Provide the (x, y) coordinate of the cell's center where the given text is located.  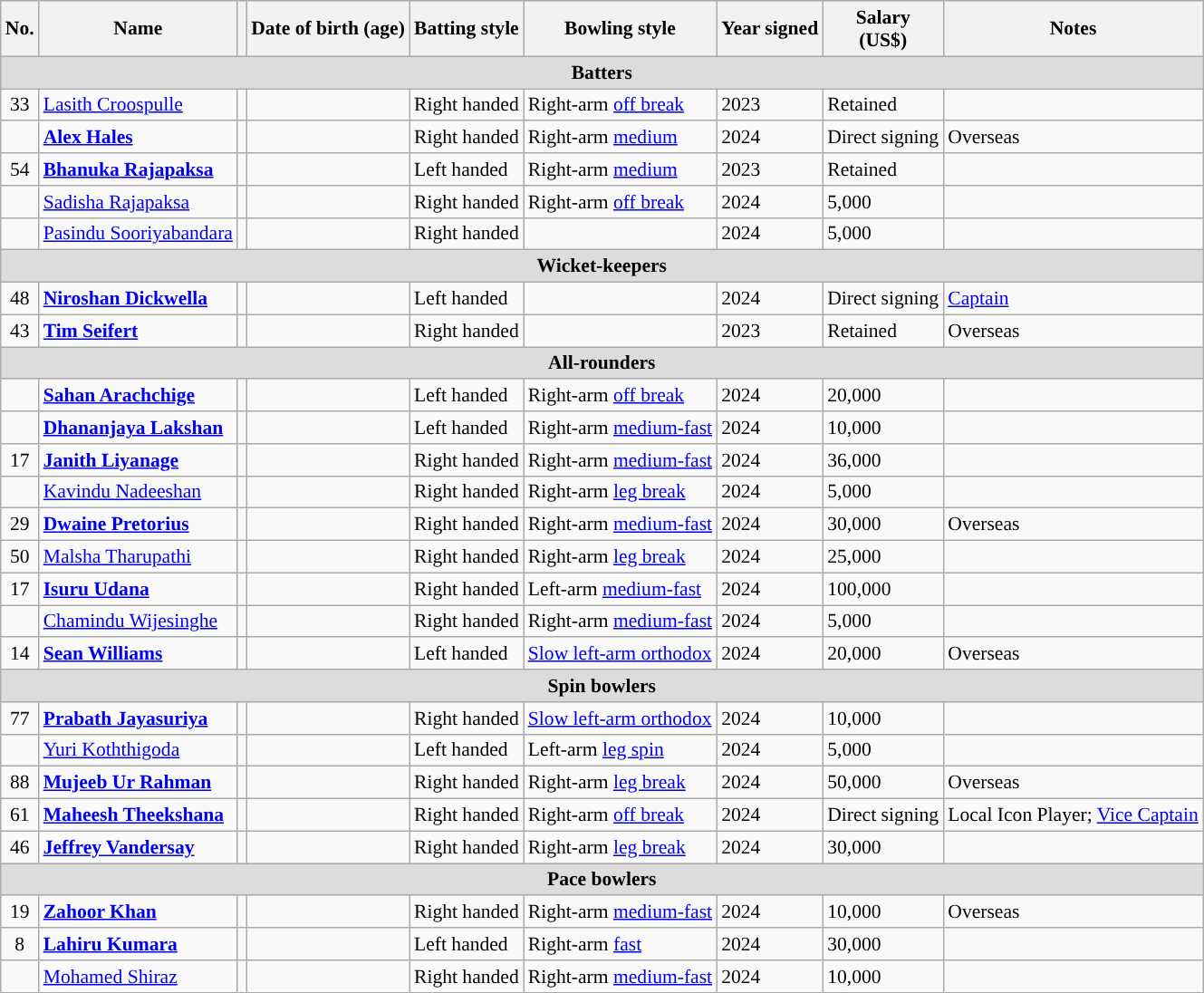
19 (20, 912)
50,000 (882, 783)
Sahan Arachchige (138, 396)
Bowling style (620, 29)
Lahiru Kumara (138, 944)
Niroshan Dickwella (138, 299)
Alex Hales (138, 138)
Wicket-keepers (602, 266)
88 (20, 783)
54 (20, 169)
Dwaine Pretorius (138, 525)
Year signed (770, 29)
36,000 (882, 460)
Bhanuka Rajapaksa (138, 169)
Mujeeb Ur Rahman (138, 783)
8 (20, 944)
61 (20, 815)
Prabath Jayasuriya (138, 718)
Batters (602, 72)
No. (20, 29)
100,000 (882, 589)
Yuri Koththigoda (138, 750)
Isuru Udana (138, 589)
Maheesh Theekshana (138, 815)
Lasith Croospulle (138, 105)
Mohamed Shiraz (138, 977)
33 (20, 105)
29 (20, 525)
Janith Liyanage (138, 460)
Name (138, 29)
Sadisha Rajapaksa (138, 202)
Kavindu Nadeeshan (138, 492)
Chamindu Wijesinghe (138, 622)
Local Icon Player; Vice Captain (1073, 815)
Pasindu Sooriyabandara (138, 234)
Dhananjaya Lakshan (138, 428)
14 (20, 654)
Zahoor Khan (138, 912)
46 (20, 847)
Batting style (467, 29)
Tim Seifert (138, 331)
Left-arm leg spin (620, 750)
Notes (1073, 29)
Malsha Tharupathi (138, 557)
Captain (1073, 299)
Jeffrey Vandersay (138, 847)
Salary (US$) (882, 29)
Pace bowlers (602, 880)
Sean Williams (138, 654)
Right-arm fast (620, 944)
48 (20, 299)
Left-arm medium-fast (620, 589)
77 (20, 718)
25,000 (882, 557)
Spin bowlers (602, 686)
50 (20, 557)
Date of birth (age) (328, 29)
All-rounders (602, 363)
43 (20, 331)
